Find where the given text appears and provide that cell's center as (X, Y) coordinate. 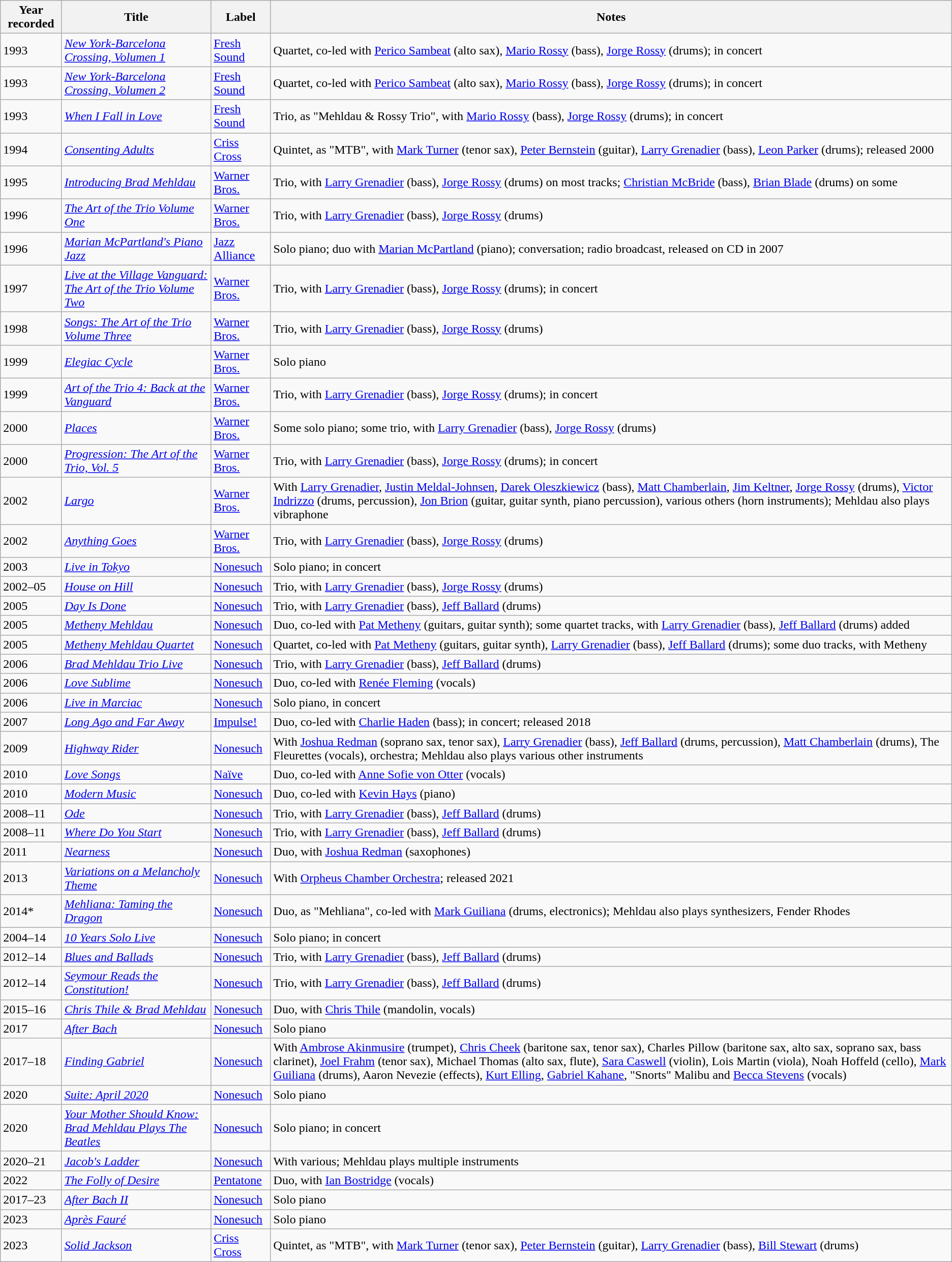
Seymour Reads the Constitution! (136, 983)
Love Sublime (136, 683)
Anything Goes (136, 541)
2022 (31, 1180)
Duo, with Chris Thile (mandolin, vocals) (611, 1009)
Solo piano; duo with Marian McPartland (piano); conversation; radio broadcast, released on CD in 2007 (611, 248)
When I Fall in Love (136, 116)
Live in Tokyo (136, 567)
Progression: The Art of the Trio, Vol. 5 (136, 461)
2015–16 (31, 1009)
Nearness (136, 852)
2009 (31, 748)
2002–05 (31, 586)
Label (241, 17)
Duo, as "Mehliana", co-led with Mark Guiliana (drums, electronics); Mehldau also plays synthesizers, Fender Rhodes (611, 912)
Mehliana: Taming the Dragon (136, 912)
The Art of the Trio Volume One (136, 216)
Title (136, 17)
With various; Mehldau plays multiple instruments (611, 1161)
Duo, with Joshua Redman (saxophones) (611, 852)
Duo, co-led with Charlie Haden (bass); in concert; released 2018 (611, 722)
2017–18 (31, 1062)
2020–21 (31, 1161)
Ode (136, 813)
2014* (31, 912)
New York-Barcelona Crossing, Volumen 1 (136, 50)
Introducing Brad Mehldau (136, 182)
Metheny Mehldau Quartet (136, 644)
Chris Thile & Brad Mehldau (136, 1009)
Blues and Ballads (136, 957)
Duo, with Ian Bostridge (vocals) (611, 1180)
Live in Marciac (136, 702)
Trio, with Larry Grenadier (bass), Jorge Rossy (drums) on most tracks; Christian McBride (bass), Brian Blade (drums) on some (611, 182)
Duo, co-led with Kevin Hays (piano) (611, 794)
2004–14 (31, 937)
Pentatone (241, 1180)
Largo (136, 501)
2013 (31, 878)
Live at the Village Vanguard: The Art of the Trio Volume Two (136, 288)
Art of the Trio 4: Back at the Vanguard (136, 395)
Some solo piano; some trio, with Larry Grenadier (bass), Jorge Rossy (drums) (611, 427)
After Bach II (136, 1199)
Duo, co-led with Anne Sofie von Otter (vocals) (611, 774)
Quartet, co-led with Pat Metheny (guitars, guitar synth), Larry Grenadier (bass), Jeff Ballard (drums); some duo tracks, with Metheny (611, 644)
Long Ago and Far Away (136, 722)
Jazz Alliance (241, 248)
Finding Gabriel (136, 1062)
Trio, as "Mehldau & Rossy Trio", with Mario Rossy (bass), Jorge Rossy (drums); in concert (611, 116)
Marian McPartland's Piano Jazz (136, 248)
Duo, co-led with Pat Metheny (guitars, guitar synth); some quartet tracks, with Larry Grenadier (bass), Jeff Ballard (drums) added (611, 625)
Brad Mehldau Trio Live (136, 664)
Where Do You Start (136, 833)
2007 (31, 722)
Après Fauré (136, 1219)
Love Songs (136, 774)
Quintet, as "MTB", with Mark Turner (tenor sax), Peter Bernstein (guitar), Larry Grenadier (bass), Leon Parker (drums); released 2000 (611, 150)
1995 (31, 182)
Modern Music (136, 794)
Duo, co-led with Renée Fleming (vocals) (611, 683)
Songs: The Art of the Trio Volume Three (136, 329)
2017–23 (31, 1199)
Day Is Done (136, 606)
New York-Barcelona Crossing, Volumen 2 (136, 83)
1997 (31, 288)
10 Years Solo Live (136, 937)
Notes (611, 17)
2011 (31, 852)
Elegiac Cycle (136, 361)
The Folly of Desire (136, 1180)
House on Hill (136, 586)
1994 (31, 150)
Variations on a Melancholy Theme (136, 878)
Quintet, as "MTB", with Mark Turner (tenor sax), Peter Bernstein (guitar), Larry Grenadier (bass), Bill Stewart (drums) (611, 1245)
Jacob's Ladder (136, 1161)
Suite: April 2020 (136, 1095)
Your Mother Should Know: Brad Mehldau Plays The Beatles (136, 1128)
Solid Jackson (136, 1245)
Consenting Adults (136, 150)
Highway Rider (136, 748)
Solo piano, in concert (611, 702)
Places (136, 427)
Metheny Mehldau (136, 625)
1998 (31, 329)
With Orpheus Chamber Orchestra; released 2021 (611, 878)
Year recorded (31, 17)
Naïve (241, 774)
Impulse! (241, 722)
2017 (31, 1029)
2003 (31, 567)
After Bach (136, 1029)
